For the text-containing cell, return its midpoint in [X, Y] coordinate format. 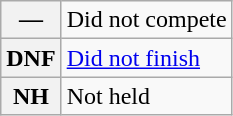
— [31, 20]
NH [31, 96]
Not held [146, 96]
Did not finish [146, 58]
Did not compete [146, 20]
DNF [31, 58]
